Locate the cell with the specified text and output its (x, y) center coordinate. 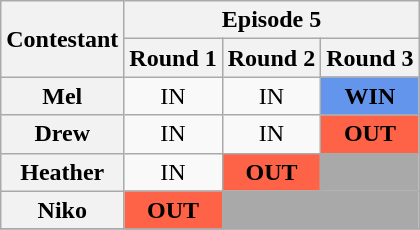
Heather (62, 172)
Round 1 (173, 58)
Niko (62, 210)
WIN (370, 96)
Drew (62, 134)
Mel (62, 96)
Episode 5 (272, 20)
Round 2 (271, 58)
Round 3 (370, 58)
Contestant (62, 39)
